Return the [x, y] coordinate for the center point of the cell that contains the specified text.  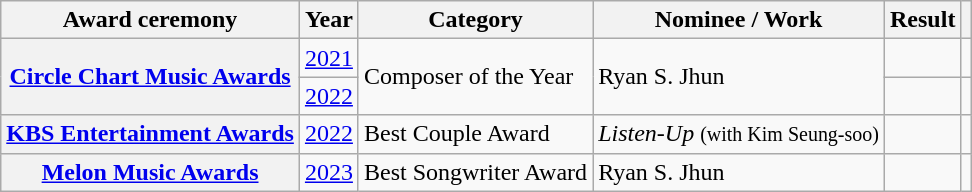
Best Songwriter Award [475, 172]
Year [328, 20]
Listen-Up (with Kim Seung-soo) [739, 134]
2021 [328, 58]
2023 [328, 172]
Composer of the Year [475, 77]
Circle Chart Music Awards [150, 77]
Melon Music Awards [150, 172]
Best Couple Award [475, 134]
Award ceremony [150, 20]
KBS Entertainment Awards [150, 134]
Nominee / Work [739, 20]
Category [475, 20]
Result [923, 20]
